Detect which cell encompasses the target text, then output its [X, Y] center coordinate. 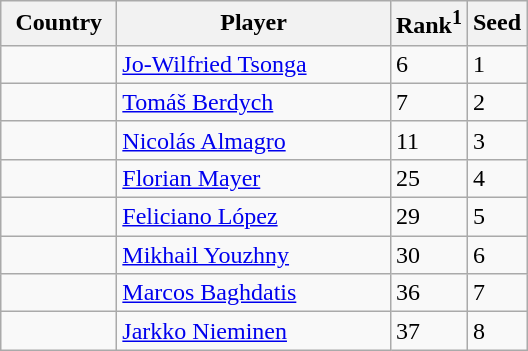
8 [496, 331]
Marcos Baghdatis [254, 293]
30 [428, 255]
Player [254, 24]
Nicolás Almagro [254, 140]
11 [428, 140]
25 [428, 178]
4 [496, 178]
Jarkko Nieminen [254, 331]
Country [59, 24]
Jo-Wilfried Tsonga [254, 64]
36 [428, 293]
Feliciano López [254, 217]
Florian Mayer [254, 178]
29 [428, 217]
37 [428, 331]
1 [496, 64]
Rank1 [428, 24]
2 [496, 102]
Seed [496, 24]
3 [496, 140]
Tomáš Berdych [254, 102]
5 [496, 217]
Mikhail Youzhny [254, 255]
